Return [x, y] of the center of cell containing provided text 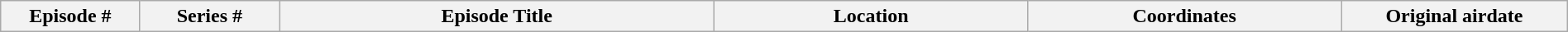
Episode # [70, 16]
Episode Title [497, 16]
Coordinates [1184, 16]
Location [872, 16]
Original airdate [1455, 16]
Series # [209, 16]
